Find where the given text appears and provide that cell's center as [x, y] coordinate. 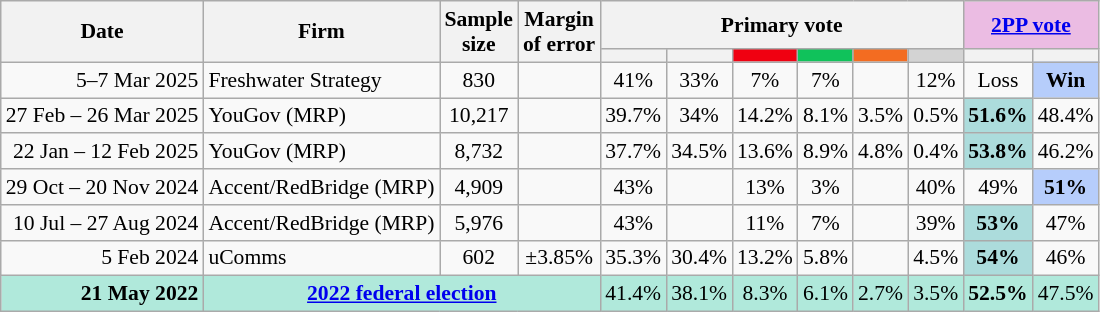
0.4% [936, 152]
52.5% [998, 294]
47% [1066, 223]
8.1% [826, 116]
49% [998, 187]
40% [936, 187]
41.4% [633, 294]
Firm [321, 32]
5,976 [479, 223]
12% [936, 80]
2022 federal election [402, 294]
5.8% [826, 258]
33% [699, 80]
53.8% [998, 152]
0.5% [936, 116]
39% [936, 223]
2.7% [880, 294]
22 Jan – 12 Feb 2025 [102, 152]
Win [1066, 80]
14.2% [765, 116]
39.7% [633, 116]
4.5% [936, 258]
13% [765, 187]
34.5% [699, 152]
Date [102, 32]
54% [998, 258]
8.3% [765, 294]
4,909 [479, 187]
±3.85% [559, 258]
2PP vote [1030, 25]
10 Jul – 27 Aug 2024 [102, 223]
5–7 Mar 2025 [102, 80]
34% [699, 116]
602 [479, 258]
13.6% [765, 152]
48.4% [1066, 116]
37.7% [633, 152]
46% [1066, 258]
uComms [321, 258]
35.3% [633, 258]
830 [479, 80]
41% [633, 80]
29 Oct – 20 Nov 2024 [102, 187]
13.2% [765, 258]
4.8% [880, 152]
5 Feb 2024 [102, 258]
30.4% [699, 258]
Loss [998, 80]
38.1% [699, 294]
Marginof error [559, 32]
8,732 [479, 152]
21 May 2022 [102, 294]
47.5% [1066, 294]
8.9% [826, 152]
46.2% [1066, 152]
51.6% [998, 116]
Samplesize [479, 32]
Primary vote [782, 25]
6.1% [826, 294]
11% [765, 223]
53% [998, 223]
Freshwater Strategy [321, 80]
3% [826, 187]
10,217 [479, 116]
51% [1066, 187]
27 Feb – 26 Mar 2025 [102, 116]
